Return the (X, Y) coordinate for the center point of the cell that contains the specified text.  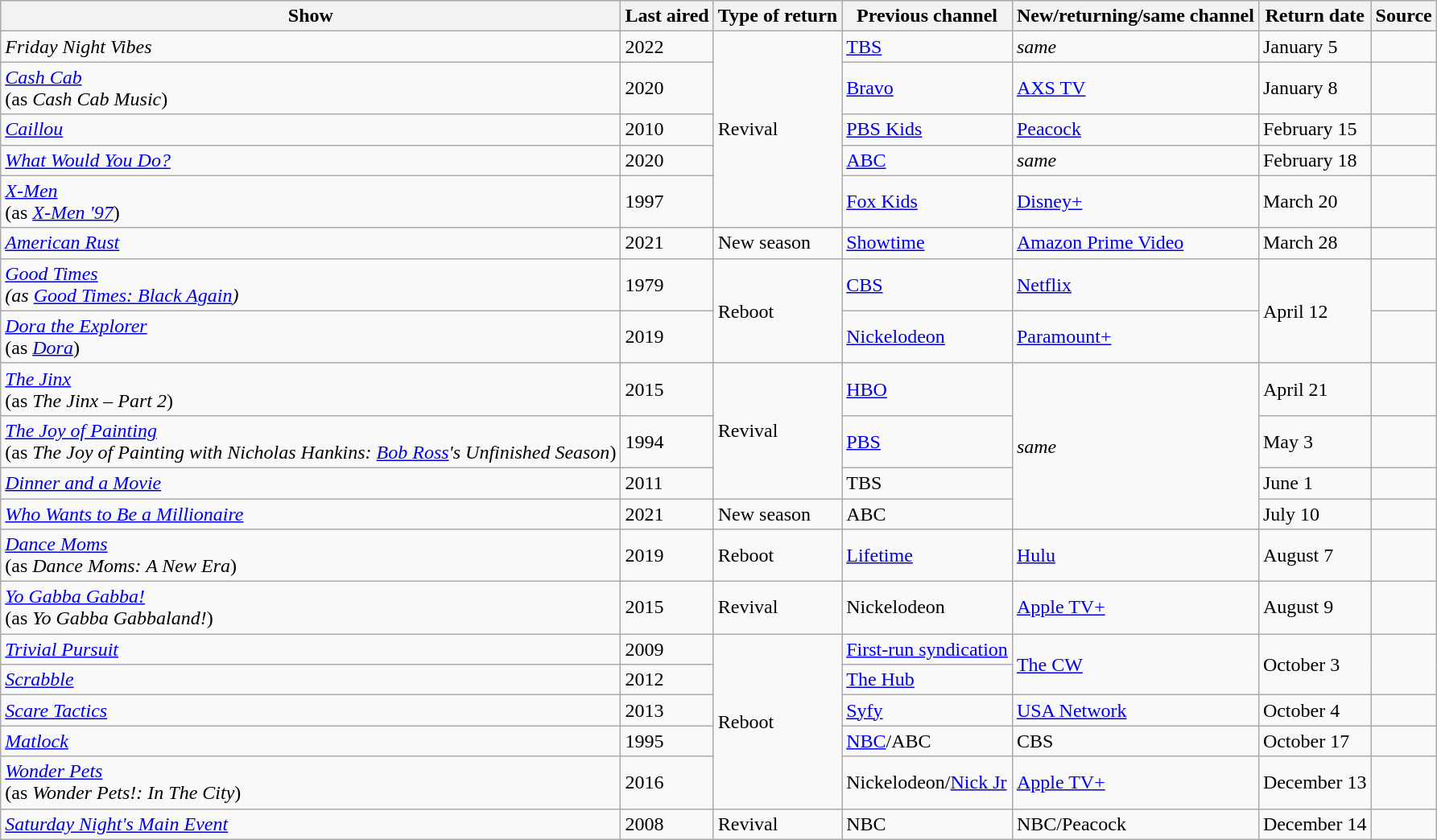
Dance Moms(as Dance Moms: A New Era) (311, 555)
Bravo (927, 89)
Who Wants to Be a Millionaire (311, 514)
American Rust (311, 243)
October 3 (1315, 665)
Showtime (927, 243)
The Hub (927, 680)
What Would You Do? (311, 160)
NBC (927, 824)
Type of return (778, 16)
Caillou (311, 130)
Yo Gabba Gabba!(as Yo Gabba Gabbaland!) (311, 608)
NBC/ABC (927, 741)
Last aired (667, 16)
2011 (667, 483)
Disney+ (1135, 201)
X-Men(as X-Men '97) (311, 201)
1994 (667, 441)
2016 (667, 782)
The CW (1135, 665)
Source (1404, 16)
Scare Tactics (311, 710)
HBO (927, 389)
Paramount+ (1135, 336)
July 10 (1315, 514)
Return date (1315, 16)
March 28 (1315, 243)
December 14 (1315, 824)
Hulu (1135, 555)
PBS (927, 441)
2013 (667, 710)
Syfy (927, 710)
March 20 (1315, 201)
Amazon Prime Video (1135, 243)
2010 (667, 130)
May 3 (1315, 441)
October 4 (1315, 710)
October 17 (1315, 741)
Netflix (1135, 285)
Previous channel (927, 16)
1995 (667, 741)
The Joy of Painting(as The Joy of Painting with Nicholas Hankins: Bob Ross's Unfinished Season) (311, 441)
Matlock (311, 741)
Dinner and a Movie (311, 483)
Lifetime (927, 555)
2008 (667, 824)
1979 (667, 285)
Wonder Pets(as Wonder Pets!: In The City) (311, 782)
Trivial Pursuit (311, 649)
Dora the Explorer(as Dora) (311, 336)
USA Network (1135, 710)
April 12 (1315, 311)
February 15 (1315, 130)
Saturday Night's Main Event (311, 824)
February 18 (1315, 160)
December 13 (1315, 782)
Nickelodeon/Nick Jr (927, 782)
Peacock (1135, 130)
2022 (667, 47)
January 5 (1315, 47)
June 1 (1315, 483)
January 8 (1315, 89)
2009 (667, 649)
2012 (667, 680)
Good Times(as Good Times: Black Again) (311, 285)
Show (311, 16)
New/returning/same channel (1135, 16)
April 21 (1315, 389)
Scrabble (311, 680)
Friday Night Vibes (311, 47)
1997 (667, 201)
Cash Cab(as Cash Cab Music) (311, 89)
NBC/Peacock (1135, 824)
August 7 (1315, 555)
AXS TV (1135, 89)
PBS Kids (927, 130)
Fox Kids (927, 201)
First-run syndication (927, 649)
The Jinx(as The Jinx – Part 2) (311, 389)
August 9 (1315, 608)
